Identify which cell holds the provided text, then report its (x, y) central coordinate. 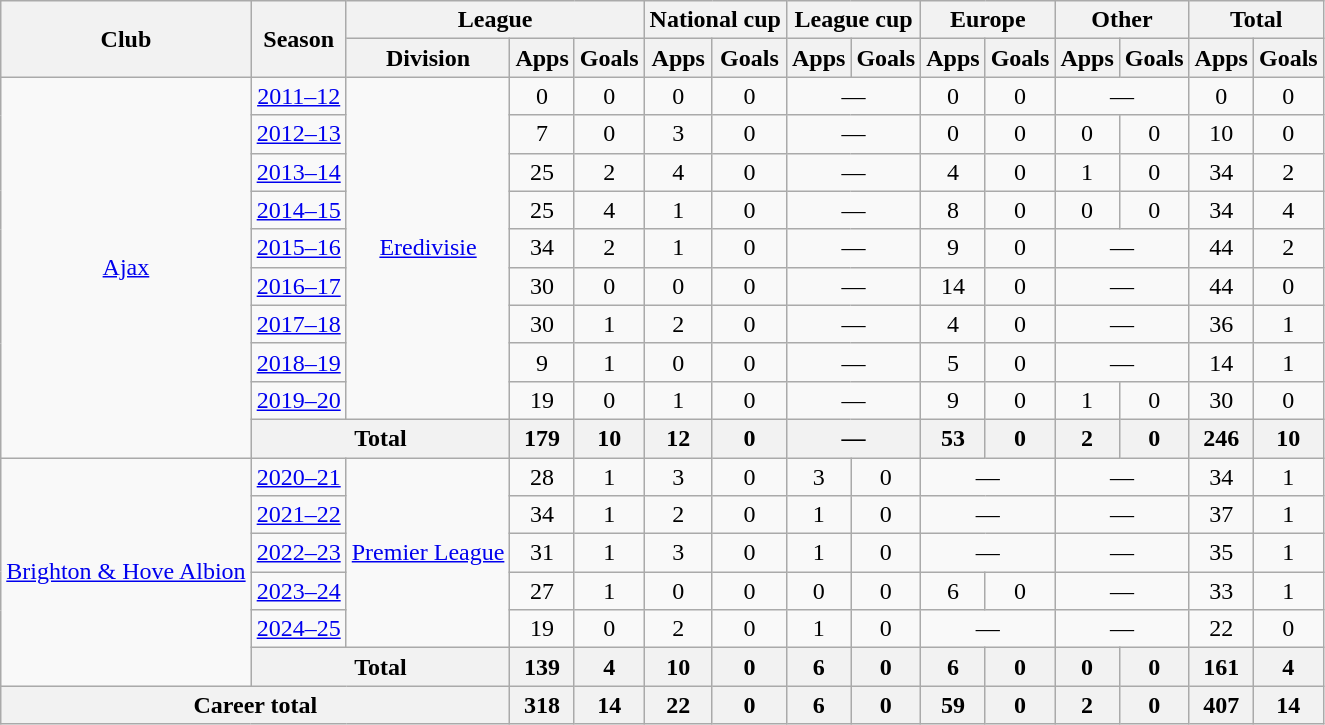
179 (542, 438)
161 (1221, 667)
2015–16 (298, 248)
Other (1122, 20)
2021–22 (298, 515)
Europe (988, 20)
Career total (256, 705)
2019–20 (298, 400)
Eredivisie (428, 248)
59 (953, 705)
12 (678, 438)
37 (1221, 515)
407 (1221, 705)
Brighton & Hove Albion (126, 572)
League cup (853, 20)
National cup (715, 20)
27 (542, 591)
31 (542, 553)
Season (298, 39)
36 (1221, 324)
28 (542, 477)
2020–21 (298, 477)
2014–15 (298, 210)
246 (1221, 438)
Ajax (126, 268)
5 (953, 362)
7 (542, 134)
Premier League (428, 553)
2016–17 (298, 286)
League (495, 20)
2023–24 (298, 591)
2024–25 (298, 629)
139 (542, 667)
Division (428, 58)
2012–13 (298, 134)
2022–23 (298, 553)
2017–18 (298, 324)
2013–14 (298, 172)
53 (953, 438)
33 (1221, 591)
8 (953, 210)
35 (1221, 553)
2018–19 (298, 362)
Club (126, 39)
2011–12 (298, 96)
318 (542, 705)
